Identify which cell holds the provided text, then report its (x, y) central coordinate. 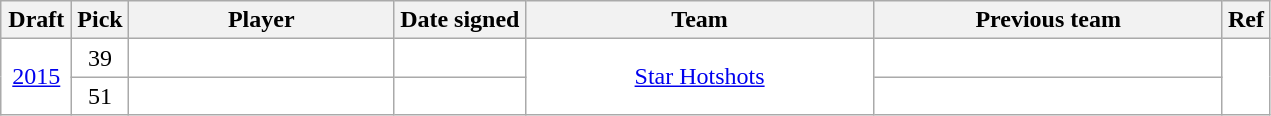
Date signed (460, 20)
Team (700, 20)
2015 (36, 77)
Draft (36, 20)
39 (100, 58)
51 (100, 96)
Player (261, 20)
Star Hotshots (700, 77)
Previous team (1048, 20)
Pick (100, 20)
Ref (1246, 20)
